Search for the cell housing the specified text and yield its [X, Y] center coordinate. 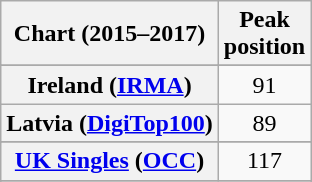
Ireland (IRMA) [110, 85]
91 [264, 85]
UK Singles (OCC) [110, 161]
Peakposition [264, 34]
Latvia (DigiTop100) [110, 123]
117 [264, 161]
89 [264, 123]
Chart (2015–2017) [110, 34]
